Locate the cell with the specified text and output its [x, y] center coordinate. 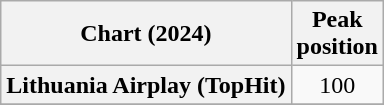
Lithuania Airplay (TopHit) [146, 85]
Chart (2024) [146, 34]
Peakposition [337, 34]
100 [337, 85]
